Return (x, y) of the center of cell containing provided text 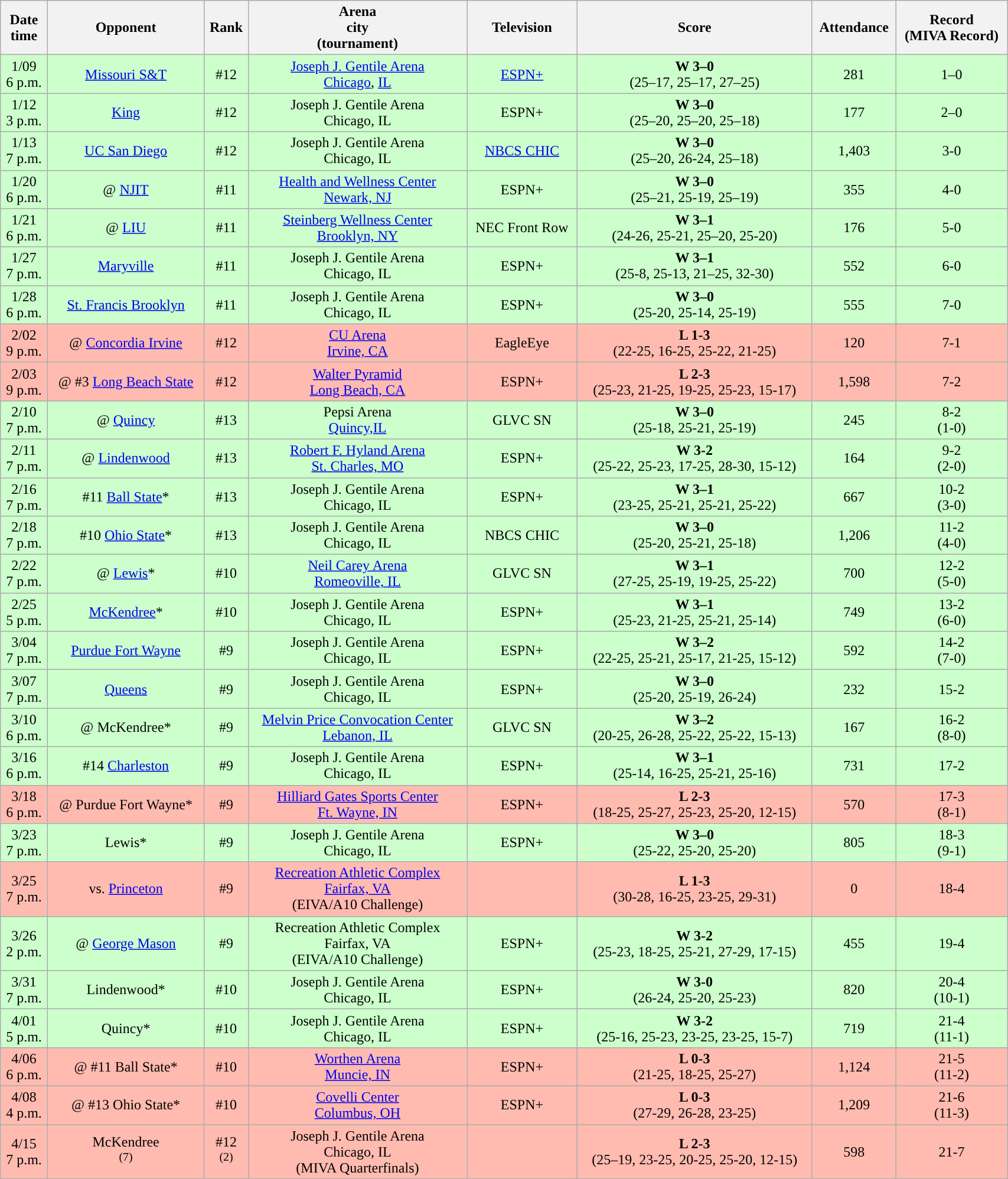
McKendree* (126, 612)
Lewis* (126, 842)
W 3–0(25-22, 25-20, 25-20) (694, 842)
3/166 p.m. (24, 766)
16-2(8-0) (951, 728)
Quincy* (126, 1028)
355 (854, 189)
@ #13 Ohio State* (126, 1105)
749 (854, 612)
W 3–0(25–20, 26-24, 25–18) (694, 151)
9-2(2-0) (951, 458)
Television (522, 28)
3/262 p.m. (24, 943)
18-3(9-1) (951, 842)
17-3(8-1) (951, 805)
Record(MIVA Record) (951, 28)
#12 (2) (226, 1152)
1,598 (854, 382)
Health and Wellness CenterNewark, NJ (357, 189)
19-4 (951, 943)
Lindenwood* (126, 990)
4/084 p.m. (24, 1105)
McKendree (7) (126, 1152)
21-5(11-2) (951, 1067)
#10 Ohio State* (126, 535)
NEC Front Row (522, 228)
1–0 (951, 74)
13-2(6-0) (951, 612)
176 (854, 228)
8-2(1-0) (951, 419)
Pepsi ArenaQuincy,IL (357, 419)
W 3–0(25-20, 25-21, 25-18) (694, 535)
Score (694, 28)
17-2 (951, 766)
4-0 (951, 189)
Queens (126, 689)
120 (854, 343)
L 1-3(30-28, 16-25, 23-25, 29-31) (694, 889)
281 (854, 74)
W 3–0(25–17, 25–17, 27–25) (694, 74)
W 3–1(25-23, 21-25, 25-21, 25-14) (694, 612)
@ Lindenwood (126, 458)
164 (854, 458)
W 3–0(25–21, 25-19, 25–19) (694, 189)
177 (854, 112)
7-2 (951, 382)
2/255 p.m. (24, 612)
EagleEye (522, 343)
700 (854, 574)
L 0-3(21-25, 18-25, 25-27) (694, 1067)
0 (854, 889)
1/096 p.m. (24, 74)
W 3–1(24-26, 25-21, 25–20, 25-20) (694, 228)
Neil Carey ArenaRomeoville, IL (357, 574)
@ #11 Ball State* (126, 1067)
1/277 p.m. (24, 266)
21-6(11-3) (951, 1105)
W 3–0(25-20, 25-19, 26-24) (694, 689)
1/216 p.m. (24, 228)
4/066 p.m. (24, 1067)
Joseph J. Gentile ArenaChicago, IL(MIVA Quarterfinals) (357, 1152)
W 3–1(27-25, 25-19, 19-25, 25-22) (694, 574)
@ George Mason (126, 943)
L 1-3(22-25, 16-25, 25-22, 21-25) (694, 343)
W 3–2(22-25, 25-21, 25-17, 21-25, 15-12) (694, 651)
L 2-3(25–19, 23-25, 20-25, 25-20, 12-15) (694, 1152)
W 3–1(25-8, 25-13, 21–25, 32-30) (694, 266)
2/227 p.m. (24, 574)
2/039 p.m. (24, 382)
Purdue Fort Wayne (126, 651)
1,206 (854, 535)
#14 Charleston (126, 766)
7-0 (951, 305)
@ Lewis* (126, 574)
18-4 (951, 889)
Attendance (854, 28)
@ Concordia Irvine (126, 343)
Arenacity(tournament) (357, 28)
805 (854, 842)
21-4(11-1) (951, 1028)
3/237 p.m. (24, 842)
Maryville (126, 266)
2/167 p.m. (24, 496)
CU ArenaIrvine, CA (357, 343)
W 3-2(25-22, 25-23, 17-25, 28-30, 15-12) (694, 458)
455 (854, 943)
820 (854, 990)
Hilliard Gates Sports CenterFt. Wayne, IN (357, 805)
Opponent (126, 28)
W 3–1(25-14, 16-25, 25-21, 25-16) (694, 766)
W 3–1(23-25, 25-21, 25-21, 25-22) (694, 496)
@ McKendree* (126, 728)
2/029 p.m. (24, 343)
592 (854, 651)
L 2-3(25-23, 21-25, 19-25, 25-23, 15-17) (694, 382)
W 3-2(25-23, 18-25, 25-21, 27-29, 17-15) (694, 943)
W 3–0(25–20, 25–20, 25–18) (694, 112)
W 3–2(20-25, 26-28, 25-22, 25-22, 15-13) (694, 728)
570 (854, 805)
7-1 (951, 343)
3/047 p.m. (24, 651)
167 (854, 728)
@ #3 Long Beach State (126, 382)
245 (854, 419)
4/015 p.m. (24, 1028)
20-4(10-1) (951, 990)
1/137 p.m. (24, 151)
@ Purdue Fort Wayne* (126, 805)
6-0 (951, 266)
1/123 p.m. (24, 112)
UC San Diego (126, 151)
1/206 p.m. (24, 189)
2/107 p.m. (24, 419)
5-0 (951, 228)
719 (854, 1028)
3/106 p.m. (24, 728)
3/317 p.m. (24, 990)
232 (854, 689)
Missouri S&T (126, 74)
11-2(4-0) (951, 535)
731 (854, 766)
1/286 p.m. (24, 305)
King (126, 112)
12-2(5-0) (951, 574)
W 3–0(25-20, 25-14, 25-19) (694, 305)
3-0 (951, 151)
L 0-3(27-29, 26-28, 23-25) (694, 1105)
552 (854, 266)
2/187 p.m. (24, 535)
Covelli CenterColumbus, OH (357, 1105)
598 (854, 1152)
Rank (226, 28)
Datetime (24, 28)
W 3-2(25-16, 25-23, 23-25, 23-25, 15-7) (694, 1028)
vs. Princeton (126, 889)
W 3–0(25-18, 25-21, 25-19) (694, 419)
Melvin Price Convocation CenterLebanon, IL (357, 728)
L 2-3(18-25, 25-27, 25-23, 25-20, 12-15) (694, 805)
21-7 (951, 1152)
555 (854, 305)
W 3-0(26-24, 25-20, 25-23) (694, 990)
14-2(7-0) (951, 651)
2/117 p.m. (24, 458)
Walter PyramidLong Beach, CA (357, 382)
1,403 (854, 151)
3/186 p.m. (24, 805)
10-2(3-0) (951, 496)
4/157 p.m. (24, 1152)
3/257 p.m. (24, 889)
Worthen ArenaMuncie, IN (357, 1067)
St. Francis Brooklyn (126, 305)
3/077 p.m. (24, 689)
667 (854, 496)
1,209 (854, 1105)
@ Quincy (126, 419)
@ NJIT (126, 189)
1,124 (854, 1067)
#11 Ball State* (126, 496)
Robert F. Hyland ArenaSt. Charles, MO (357, 458)
@ LIU (126, 228)
2–0 (951, 112)
Steinberg Wellness CenterBrooklyn, NY (357, 228)
15-2 (951, 689)
